Pinpoint the cell where the given text exists, returning its (x, y) midpoint coordinate. 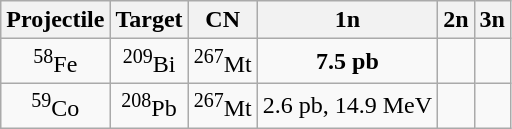
Projectile (56, 20)
2n (456, 20)
Target (149, 20)
209Bi (149, 62)
CN (222, 20)
3n (492, 20)
58Fe (56, 62)
7.5 pb (347, 62)
1n (347, 20)
208Pb (149, 106)
59Co (56, 106)
2.6 pb, 14.9 MeV (347, 106)
